Capture the cell that displays the provided text and extract its (X, Y) central coordinate. 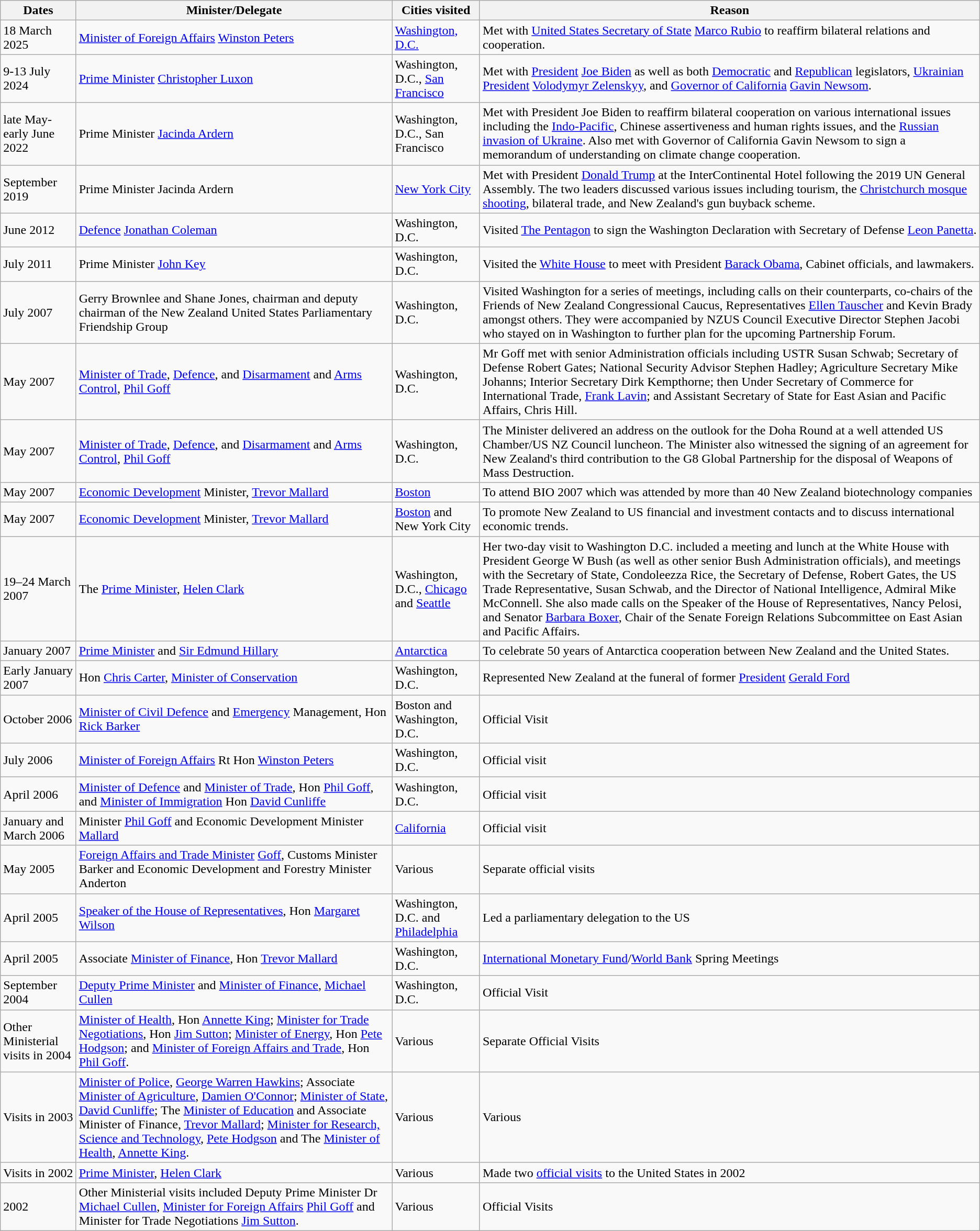
2002 (38, 1206)
Made two official visits to the United States in 2002 (730, 1172)
July 2007 (38, 312)
Prime Minister Christopher Luxon (234, 79)
September 2004 (38, 992)
Speaker of the House of Representatives, Hon Margaret Wilson (234, 917)
Washington, D.C. and Philadelphia (436, 917)
Washington, D.C., Chicago and Seattle (436, 588)
Other Ministerial visits in 2004 (38, 1040)
The Prime Minister, Helen Clark (234, 588)
Hon Chris Carter, Minister of Conservation (234, 678)
July 2011 (38, 264)
Minister of Civil Defence and Emergency Management, Hon Rick Barker (234, 719)
Antarctica (436, 651)
19–24 March 2007 (38, 588)
Visited the White House to meet with President Barack Obama, Cabinet officials, and lawmakers. (730, 264)
Prime Minister John Key (234, 264)
Prime Minister and Sir Edmund Hillary (234, 651)
Defence Jonathan Coleman (234, 230)
Separate official visits (730, 869)
Early January 2007 (38, 678)
Boston and Washington, D.C. (436, 719)
Represented New Zealand at the funeral of former President Gerald Ford (730, 678)
Visits in 2002 (38, 1172)
International Monetary Fund/World Bank Spring Meetings (730, 959)
Met with United States Secretary of State Marco Rubio to reaffirm bilateral relations and cooperation. (730, 38)
June 2012 (38, 230)
Minister of Foreign Affairs Rt Hon Winston Peters (234, 760)
New York City (436, 189)
Official Visits (730, 1206)
9-13 July 2024 (38, 79)
Deputy Prime Minister and Minister of Finance, Michael Cullen (234, 992)
January and March 2006 (38, 828)
Minister of Foreign Affairs Winston Peters (234, 38)
Boston and New York City (436, 519)
Reason (730, 10)
To promote New Zealand to US financial and investment contacts and to discuss international economic trends. (730, 519)
April 2006 (38, 794)
Minister of Defence and Minister of Trade, Hon Phil Goff, and Minister of Immigration Hon David Cunliffe (234, 794)
Minister Phil Goff and Economic Development Minister Mallard (234, 828)
Led a parliamentary delegation to the US (730, 917)
Foreign Affairs and Trade Minister Goff, Customs Minister Barker and Economic Development and Forestry Minister Anderton (234, 869)
July 2006 (38, 760)
Separate Official Visits (730, 1040)
Boston (436, 492)
18 March 2025 (38, 38)
To attend BIO 2007 which was attended by more than 40 New Zealand biotechnology companies (730, 492)
January 2007 (38, 651)
Prime Minister, Helen Clark (234, 1172)
late May-early June 2022 (38, 134)
Visits in 2003 (38, 1117)
Dates (38, 10)
October 2006 (38, 719)
To celebrate 50 years of Antarctica cooperation between New Zealand and the United States. (730, 651)
Visited The Pentagon to sign the Washington Declaration with Secretary of Defense Leon Panetta. (730, 230)
Associate Minister of Finance, Hon Trevor Mallard (234, 959)
May 2005 (38, 869)
September 2019 (38, 189)
California (436, 828)
Cities visited (436, 10)
Gerry Brownlee and Shane Jones, chairman and deputy chairman of the New Zealand United States Parliamentary Friendship Group (234, 312)
Minister/Delegate (234, 10)
